Search for the cell housing the specified text and yield its (x, y) center coordinate. 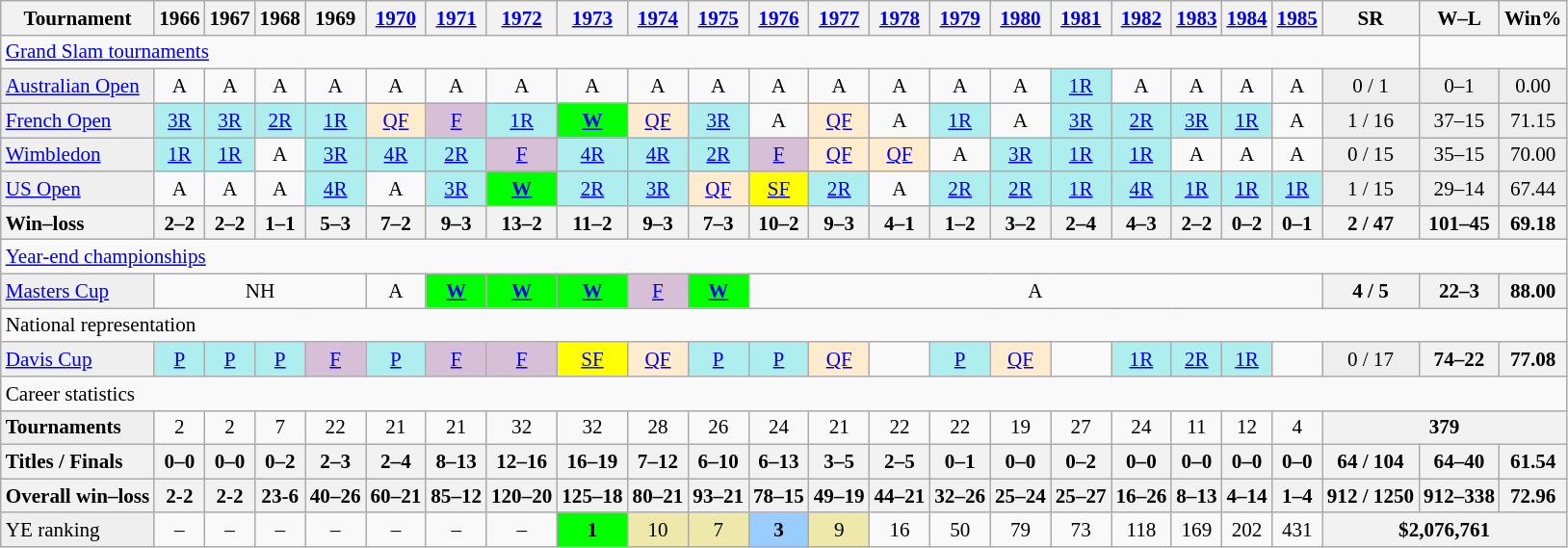
Tournament (78, 17)
125–18 (591, 495)
1981 (1081, 17)
0 / 1 (1371, 87)
4 (1297, 428)
Wimbledon (78, 154)
2 / 47 (1371, 222)
70.00 (1533, 154)
W–L (1459, 17)
2–3 (335, 462)
1968 (280, 17)
431 (1297, 530)
7–3 (719, 222)
1979 (959, 17)
National representation (784, 326)
6–10 (719, 462)
25–24 (1021, 495)
29–14 (1459, 189)
1985 (1297, 17)
85–12 (457, 495)
60–21 (397, 495)
Overall win–loss (78, 495)
1974 (659, 17)
$2,076,761 (1445, 530)
19 (1021, 428)
16–26 (1142, 495)
Grand Slam tournaments (710, 52)
4–14 (1246, 495)
37–15 (1459, 119)
4 / 5 (1371, 291)
Tournaments (78, 428)
Win–loss (78, 222)
1 / 15 (1371, 189)
88.00 (1533, 291)
1984 (1246, 17)
79 (1021, 530)
3 (778, 530)
1966 (179, 17)
69.18 (1533, 222)
120–20 (522, 495)
71.15 (1533, 119)
1983 (1196, 17)
4–1 (900, 222)
25–27 (1081, 495)
Davis Cup (78, 358)
NH (260, 291)
35–15 (1459, 154)
1976 (778, 17)
6–13 (778, 462)
16–19 (591, 462)
11 (1196, 428)
78–15 (778, 495)
4–3 (1142, 222)
1–1 (280, 222)
1969 (335, 17)
0.00 (1533, 87)
1967 (229, 17)
61.54 (1533, 462)
50 (959, 530)
1971 (457, 17)
10–2 (778, 222)
1973 (591, 17)
72.96 (1533, 495)
32–26 (959, 495)
7–12 (659, 462)
1977 (840, 17)
27 (1081, 428)
64 / 104 (1371, 462)
Australian Open (78, 87)
French Open (78, 119)
64–40 (1459, 462)
1982 (1142, 17)
12–16 (522, 462)
22–3 (1459, 291)
101–45 (1459, 222)
44–21 (900, 495)
1 / 16 (1371, 119)
0 / 15 (1371, 154)
74–22 (1459, 358)
YE ranking (78, 530)
Win% (1533, 17)
11–2 (591, 222)
1980 (1021, 17)
1978 (900, 17)
13–2 (522, 222)
73 (1081, 530)
26 (719, 428)
28 (659, 428)
0 / 17 (1371, 358)
912 / 1250 (1371, 495)
9 (840, 530)
23-6 (280, 495)
49–19 (840, 495)
3–2 (1021, 222)
1–2 (959, 222)
1975 (719, 17)
16 (900, 530)
US Open (78, 189)
912–338 (1459, 495)
40–26 (335, 495)
SR (1371, 17)
1–4 (1297, 495)
1970 (397, 17)
93–21 (719, 495)
7–2 (397, 222)
67.44 (1533, 189)
80–21 (659, 495)
118 (1142, 530)
Titles / Finals (78, 462)
3–5 (840, 462)
Masters Cup (78, 291)
202 (1246, 530)
12 (1246, 428)
Career statistics (784, 393)
1 (591, 530)
2–5 (900, 462)
Year-end championships (784, 256)
169 (1196, 530)
77.08 (1533, 358)
379 (1445, 428)
10 (659, 530)
1972 (522, 17)
5–3 (335, 222)
